Return [X, Y] of the center of cell containing provided text 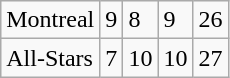
26 [210, 20]
Montreal [50, 20]
27 [210, 58]
8 [140, 20]
7 [112, 58]
All-Stars [50, 58]
